Output the [X, Y] coordinate of the center of the cell containing the given text.  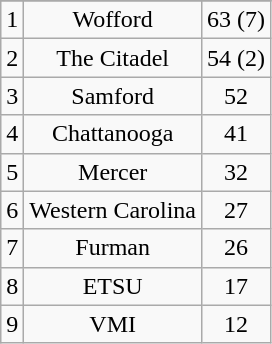
12 [236, 324]
27 [236, 210]
54 (2) [236, 58]
7 [12, 248]
Samford [113, 96]
3 [12, 96]
ETSU [113, 286]
41 [236, 134]
Western Carolina [113, 210]
The Citadel [113, 58]
Furman [113, 248]
2 [12, 58]
63 (7) [236, 20]
17 [236, 286]
6 [12, 210]
1 [12, 20]
Mercer [113, 172]
Wofford [113, 20]
26 [236, 248]
4 [12, 134]
8 [12, 286]
9 [12, 324]
52 [236, 96]
32 [236, 172]
Chattanooga [113, 134]
VMI [113, 324]
5 [12, 172]
